Locate the cell with the specified text and output its [x, y] center coordinate. 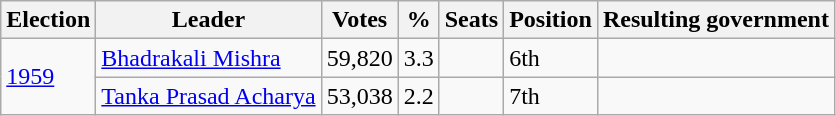
1959 [48, 77]
7th [551, 96]
Bhadrakali Mishra [208, 58]
6th [551, 58]
Tanka Prasad Acharya [208, 96]
59,820 [360, 58]
Position [551, 20]
Seats [471, 20]
Leader [208, 20]
2.2 [418, 96]
Resulting government [716, 20]
Votes [360, 20]
Election [48, 20]
3.3 [418, 58]
% [418, 20]
53,038 [360, 96]
